Determine the [x, y] coordinate at the center of the cell enclosing the given text.  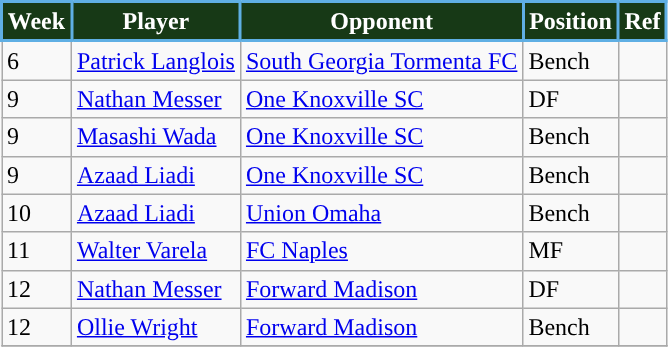
Union Omaha [381, 213]
Walter Varela [156, 251]
FC Naples [381, 251]
Ollie Wright [156, 327]
10 [37, 213]
Player [156, 22]
Masashi Wada [156, 137]
Position [570, 22]
Week [37, 22]
Opponent [381, 22]
MF [570, 251]
Ref [642, 22]
Patrick Langlois [156, 60]
South Georgia Tormenta FC [381, 60]
11 [37, 251]
6 [37, 60]
